Scan for the cell matching the given text and deliver its (X, Y) coordinate at center. 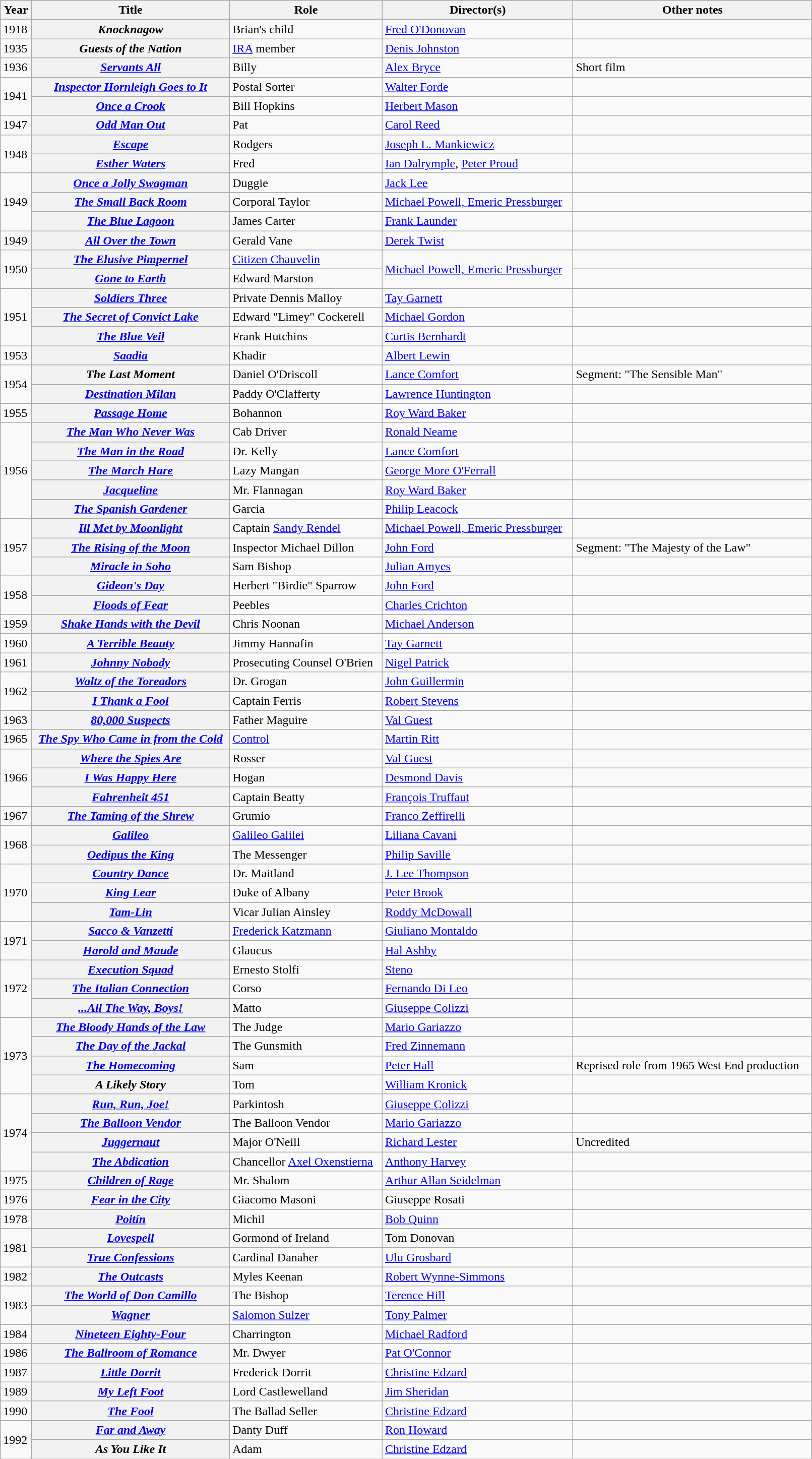
1963 (16, 720)
Danty Duff (306, 1430)
Bohannon (306, 413)
The Small Back Room (130, 202)
Robert Wynne-Simmons (477, 1276)
The Man Who Never Was (130, 432)
Floods of Fear (130, 605)
Duggie (306, 183)
1950 (16, 269)
The Taming of the Shrew (130, 816)
Miracle in Soho (130, 567)
Wagner (130, 1315)
Nigel Patrick (477, 662)
The Blue Lagoon (130, 221)
...All The Way, Boys! (130, 1008)
Lord Castlewelland (306, 1391)
Uncredited (693, 1142)
James Carter (306, 221)
Captain Sandy Rendel (306, 528)
Poitín (130, 1219)
Esther Waters (130, 163)
Martin Ritt (477, 739)
Carol Reed (477, 125)
1981 (16, 1248)
A Terrible Beauty (130, 643)
1989 (16, 1391)
Arthur Allan Seidelman (477, 1181)
Matto (306, 1008)
Short film (693, 68)
Other notes (693, 10)
Jack Lee (477, 183)
IRA member (306, 48)
Gone to Earth (130, 279)
1935 (16, 48)
Country Dance (130, 874)
Mr. Shalom (306, 1181)
The Outcasts (130, 1276)
Michael Anderson (477, 624)
Sam (306, 1065)
The Rising of the Moon (130, 547)
Role (306, 10)
1973 (16, 1056)
Duke of Albany (306, 893)
Sacco & Vanzetti (130, 931)
Liliana Cavani (477, 835)
Michael Gordon (477, 317)
Alex Bryce (477, 68)
Private Dennis Malloy (306, 298)
Rodgers (306, 144)
Dr. Maitland (306, 874)
Once a Jolly Swagman (130, 183)
Destination Milan (130, 394)
Vicar Julian Ainsley (306, 912)
1951 (16, 317)
Tam-Lin (130, 912)
Dr. Kelly (306, 451)
Walter Forde (477, 87)
Year (16, 10)
Herbert Mason (477, 106)
1961 (16, 662)
Fahrenheit 451 (130, 797)
Daniel O'Driscoll (306, 375)
Galileo (130, 835)
Fred Zinnemann (477, 1046)
Frank Launder (477, 221)
Waltz of the Toreadors (130, 682)
1918 (16, 29)
The Spy Who Came in from the Cold (130, 739)
Citizen Chauvelin (306, 260)
Run, Run, Joe! (130, 1104)
1955 (16, 413)
Father Maguire (306, 720)
Herbert "Birdie" Sparrow (306, 586)
1962 (16, 691)
1948 (16, 154)
1967 (16, 816)
Hal Ashby (477, 950)
Curtis Bernhardt (477, 336)
George More O'Ferrall (477, 470)
1958 (16, 595)
I Was Happy Here (130, 777)
I Thank a Fool (130, 701)
1959 (16, 624)
Giuseppe Rosati (477, 1200)
1954 (16, 384)
1984 (16, 1334)
The World of Don Camillo (130, 1296)
Children of Rage (130, 1181)
Passage Home (130, 413)
Desmond Davis (477, 777)
Pat (306, 125)
Grumio (306, 816)
William Kronick (477, 1084)
Gormond of Ireland (306, 1238)
King Lear (130, 893)
Bill Hopkins (306, 106)
Ernesto Stolfi (306, 969)
Ill Met by Moonlight (130, 528)
Parkintosh (306, 1104)
A Likely Story (130, 1084)
80,000 Suspects (130, 720)
1983 (16, 1305)
Joseph L. Mankiewicz (477, 144)
1953 (16, 355)
The Bishop (306, 1296)
The Fool (130, 1411)
The Ballroom of Romance (130, 1353)
1936 (16, 68)
Myles Keenan (306, 1276)
Peter Hall (477, 1065)
Fred O'Donovan (477, 29)
Nineteen Eighty-Four (130, 1334)
Fernando Di Leo (477, 989)
Salomon Sulzer (306, 1315)
1972 (16, 989)
Inspector Hornleigh Goes to It (130, 87)
1956 (16, 470)
Gideon's Day (130, 586)
François Truffaut (477, 797)
Hogan (306, 777)
Michael Radford (477, 1334)
Khadir (306, 355)
Albert Lewin (477, 355)
1957 (16, 547)
Shake Hands with the Devil (130, 624)
Fear in the City (130, 1200)
The Day of the Jackal (130, 1046)
Philip Leacock (477, 509)
Little Dorrit (130, 1372)
Billy (306, 68)
Chancellor Axel Oxenstierna (306, 1161)
Guests of the Nation (130, 48)
Edward "Limey" Cockerell (306, 317)
Tom Donovan (477, 1238)
John Guillermin (477, 682)
Brian's child (306, 29)
Captain Beatty (306, 797)
Where the Spies Are (130, 758)
1960 (16, 643)
The Ballad Seller (306, 1411)
Once a Crook (130, 106)
1968 (16, 844)
Roddy McDowall (477, 912)
Dr. Grogan (306, 682)
Glaucus (306, 950)
1976 (16, 1200)
Edward Marston (306, 279)
Anthony Harvey (477, 1161)
1941 (16, 96)
Corso (306, 989)
Title (130, 10)
Ronald Neame (477, 432)
Derek Twist (477, 240)
Charles Crichton (477, 605)
Inspector Michael Dillon (306, 547)
The Bloody Hands of the Law (130, 1027)
Captain Ferris (306, 701)
Knocknagow (130, 29)
Pat O'Connor (477, 1353)
The Man in the Road (130, 451)
Control (306, 739)
Lovespell (130, 1238)
Garcia (306, 509)
All Over the Town (130, 240)
Chris Noonan (306, 624)
Harold and Maude (130, 950)
Jacqueline (130, 490)
Terence Hill (477, 1296)
Oedipus the King (130, 855)
Denis Johnston (477, 48)
Mr. Dwyer (306, 1353)
Julian Amyes (477, 567)
Galileo Galilei (306, 835)
The Last Moment (130, 375)
The Gunsmith (306, 1046)
Ian Dalrymple, Peter Proud (477, 163)
Juggernaut (130, 1142)
Postal Sorter (306, 87)
Soldiers Three (130, 298)
Johnny Nobody (130, 662)
1992 (16, 1439)
Director(s) (477, 10)
Charrington (306, 1334)
The March Hare (130, 470)
1987 (16, 1372)
The Blue Veil (130, 336)
1978 (16, 1219)
Rosser (306, 758)
1966 (16, 777)
Peter Brook (477, 893)
Ron Howard (477, 1430)
Franco Zeffirelli (477, 816)
Giacomo Masoni (306, 1200)
Reprised role from 1965 West End production (693, 1065)
Peebles (306, 605)
Giuliano Montaldo (477, 931)
Execution Squad (130, 969)
Lawrence Huntington (477, 394)
My Left Foot (130, 1391)
The Elusive Pimpernel (130, 260)
Saadia (130, 355)
1947 (16, 125)
1986 (16, 1353)
Corporal Taylor (306, 202)
Lazy Mangan (306, 470)
Gerald Vane (306, 240)
Far and Away (130, 1430)
Servants All (130, 68)
Philip Saville (477, 855)
1971 (16, 941)
Ulu Grosbard (477, 1257)
Steno (477, 969)
Tom (306, 1084)
Jim Sheridan (477, 1391)
As You Like It (130, 1449)
Cardinal Danaher (306, 1257)
Frank Hutchins (306, 336)
Jimmy Hannafin (306, 643)
1982 (16, 1276)
The Secret of Convict Lake (130, 317)
Adam (306, 1449)
J. Lee Thompson (477, 874)
Odd Man Out (130, 125)
1990 (16, 1411)
The Homecoming (130, 1065)
Sam Bishop (306, 567)
Fred (306, 163)
Escape (130, 144)
Frederick Katzmann (306, 931)
Michil (306, 1219)
The Abdication (130, 1161)
True Confessions (130, 1257)
Bob Quinn (477, 1219)
Mr. Flannagan (306, 490)
Tony Palmer (477, 1315)
Paddy O'Clafferty (306, 394)
Segment: "The Majesty of the Law" (693, 547)
1970 (16, 893)
Robert Stevens (477, 701)
The Italian Connection (130, 989)
Frederick Dorrit (306, 1372)
The Judge (306, 1027)
Segment: "The Sensible Man" (693, 375)
The Spanish Gardener (130, 509)
1965 (16, 739)
Cab Driver (306, 432)
Prosecuting Counsel O'Brien (306, 662)
1975 (16, 1181)
Major O'Neill (306, 1142)
The Messenger (306, 855)
1974 (16, 1132)
Richard Lester (477, 1142)
